Return [X, Y] of the center of cell containing provided text 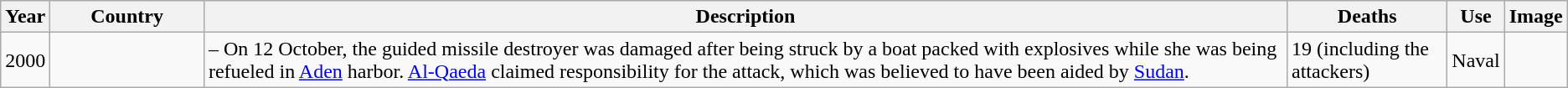
Image [1536, 17]
2000 [25, 60]
19 (including the attackers) [1367, 60]
Description [745, 17]
Use [1476, 17]
Year [25, 17]
Naval [1476, 60]
Country [127, 17]
Deaths [1367, 17]
